Capture the cell that displays the provided text and extract its [X, Y] central coordinate. 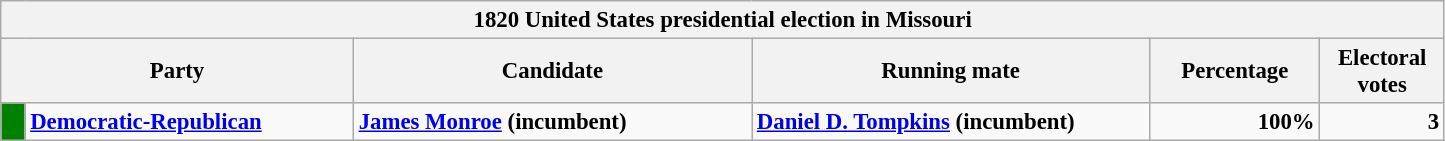
Percentage [1235, 72]
Party [178, 72]
Democratic-Republican [189, 122]
3 [1382, 122]
Running mate [951, 72]
1820 United States presidential election in Missouri [723, 20]
James Monroe (incumbent) [552, 122]
100% [1235, 122]
Daniel D. Tompkins (incumbent) [951, 122]
Electoral votes [1382, 72]
Candidate [552, 72]
